For the text-containing cell, return its midpoint in [x, y] coordinate format. 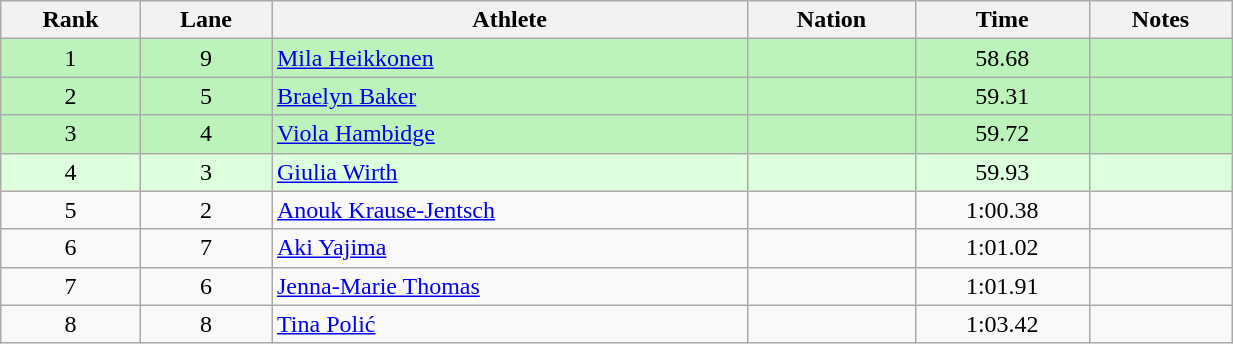
Aki Yajima [510, 248]
Braelyn Baker [510, 96]
Tina Polić [510, 324]
1:03.42 [1002, 324]
Jenna-Marie Thomas [510, 286]
59.31 [1002, 96]
Nation [832, 20]
58.68 [1002, 58]
Athlete [510, 20]
Giulia Wirth [510, 172]
Rank [71, 20]
Anouk Krause-Jentsch [510, 210]
Mila Heikkonen [510, 58]
59.72 [1002, 134]
59.93 [1002, 172]
1:01.91 [1002, 286]
9 [206, 58]
1:01.02 [1002, 248]
Time [1002, 20]
1 [71, 58]
Notes [1160, 20]
Lane [206, 20]
Viola Hambidge [510, 134]
1:00.38 [1002, 210]
